Extract the [X, Y] coordinate from the center of the cell holding the provided text.  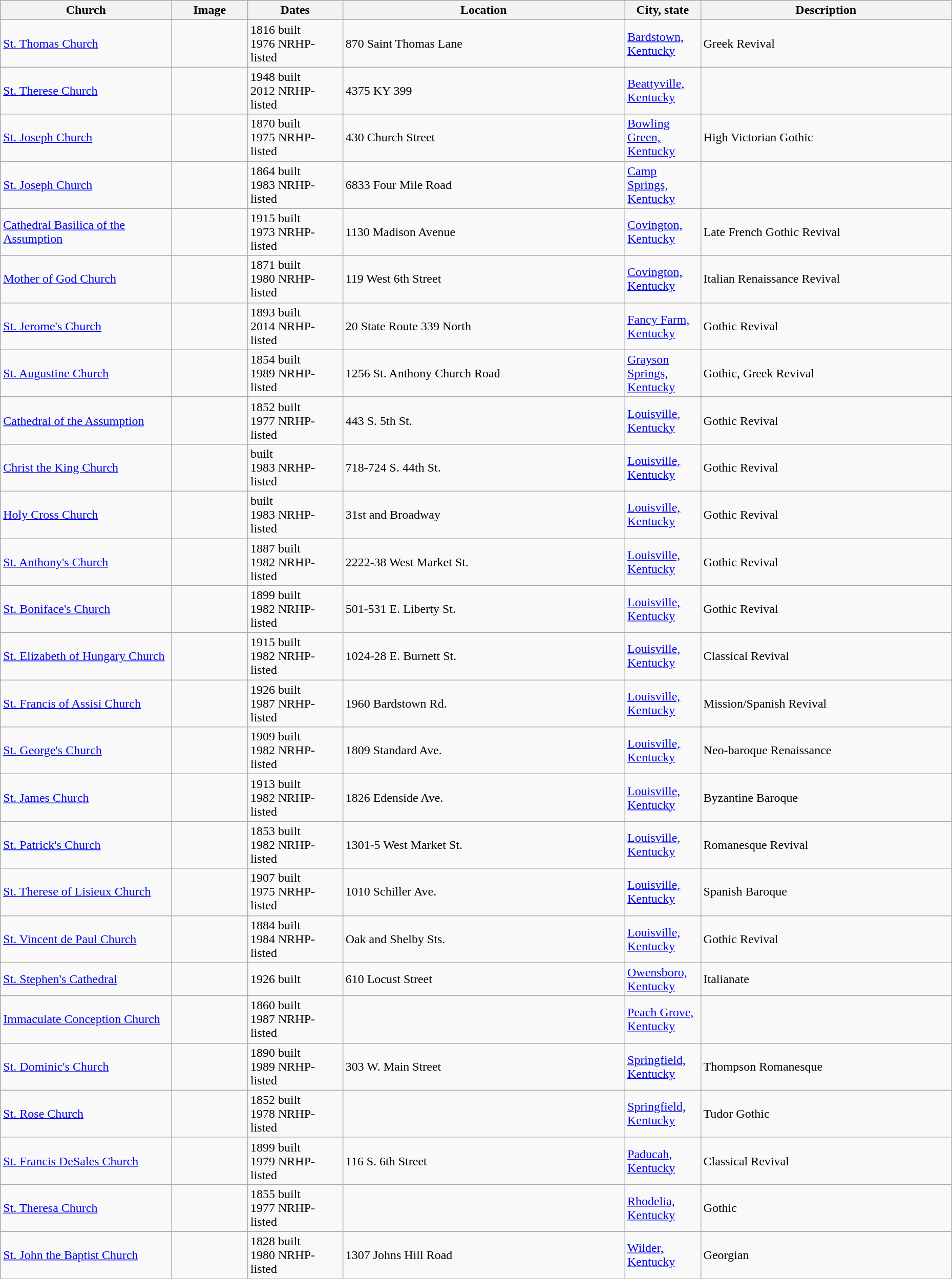
870 Saint Thomas Lane [483, 44]
St. Augustine Church [86, 373]
Image [210, 10]
Camp Springs, Kentucky [663, 185]
1913 built1982 NRHP-listed [295, 798]
1855 built1977 NRHP-listed [295, 1208]
St. Therese of Lisieux Church [86, 892]
1816 built1976 NRHP-listed [295, 44]
Beattyville, Kentucky [663, 91]
Owensboro, Kentucky [663, 979]
1809 Standard Ave. [483, 751]
20 State Route 339 North [483, 326]
116 S. 6th Street [483, 1161]
St. Thomas Church [86, 44]
St. Rose Church [86, 1114]
6833 Four Mile Road [483, 185]
Italianate [826, 979]
St. Dominic's Church [86, 1067]
1826 Edenside Ave. [483, 798]
1864 built1983 NRHP-listed [295, 185]
St. Stephen's Cathedral [86, 979]
Location [483, 10]
1899 built1982 NRHP-listed [295, 609]
Paducah, Kentucky [663, 1161]
Greek Revival [826, 44]
430 Church Street [483, 138]
1890 built1989 NRHP-listed [295, 1067]
Gothic [826, 1208]
1907 built1975 NRHP-listed [295, 892]
1926 built [295, 979]
Spanish Baroque [826, 892]
1010 Schiller Ave. [483, 892]
1852 built1977 NRHP-listed [295, 420]
St. Francis DeSales Church [86, 1161]
Church [86, 10]
2222-38 West Market St. [483, 562]
Wilder, Kentucky [663, 1255]
St. Elizabeth of Hungary Church [86, 656]
Gothic, Greek Revival [826, 373]
1307 Johns Hill Road [483, 1255]
1887 built1982 NRHP-listed [295, 562]
St. Therese Church [86, 91]
St. Vincent de Paul Church [86, 939]
1871 built1980 NRHP-listed [295, 279]
303 W. Main Street [483, 1067]
4375 KY 399 [483, 91]
Byzantine Baroque [826, 798]
Holy Cross Church [86, 515]
31st and Broadway [483, 515]
St. Francis of Assisi Church [86, 704]
Bardstown, Kentucky [663, 44]
1024-28 E. Burnett St. [483, 656]
119 West 6th Street [483, 279]
443 S. 5th St. [483, 420]
1853 built1982 NRHP-listed [295, 845]
Rhodelia, Kentucky [663, 1208]
Romanesque Revival [826, 845]
Mother of God Church [86, 279]
1960 Bardstown Rd. [483, 704]
1860 built1987 NRHP-listed [295, 1019]
610 Locust Street [483, 979]
1884 built1984 NRHP-listed [295, 939]
1899 built1979 NRHP-listed [295, 1161]
Oak and Shelby Sts. [483, 939]
St. Theresa Church [86, 1208]
Immaculate Conception Church [86, 1019]
Cathedral Basilica of the Assumption [86, 232]
Thompson Romanesque [826, 1067]
1870 built1975 NRHP-listed [295, 138]
1948 built2012 NRHP-listed [295, 91]
St. Patrick's Church [86, 845]
Tudor Gothic [826, 1114]
Mission/Spanish Revival [826, 704]
1256 St. Anthony Church Road [483, 373]
1915 built1982 NRHP-listed [295, 656]
St. Jerome's Church [86, 326]
501-531 E. Liberty St. [483, 609]
Fancy Farm, Kentucky [663, 326]
Grayson Springs, Kentucky [663, 373]
St. Boniface's Church [86, 609]
Cathedral of the Assumption [86, 420]
Neo-baroque Renaissance [826, 751]
1828 built1980 NRHP-listed [295, 1255]
Georgian [826, 1255]
1926 built1987 NRHP-listed [295, 704]
Late French Gothic Revival [826, 232]
1301-5 West Market St. [483, 845]
1854 built1989 NRHP-listed [295, 373]
Description [826, 10]
Bowling Green, Kentucky [663, 138]
St. Anthony's Church [86, 562]
St. James Church [86, 798]
1893 built2014 NRHP-listed [295, 326]
1852 built1978 NRHP-listed [295, 1114]
St. George's Church [86, 751]
1909 built1982 NRHP-listed [295, 751]
718-724 S. 44th St. [483, 467]
Peach Grove, Kentucky [663, 1019]
High Victorian Gothic [826, 138]
Dates [295, 10]
City, state [663, 10]
1915 built 1973 NRHP-listed [295, 232]
St. John the Baptist Church [86, 1255]
1130 Madison Avenue [483, 232]
Italian Renaissance Revival [826, 279]
Christ the King Church [86, 467]
